For the text-containing cell, return its midpoint in [x, y] coordinate format. 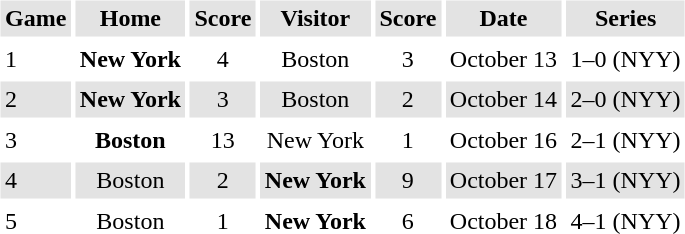
October 14 [503, 100]
3–1 (NYY) [626, 180]
2–1 (NYY) [626, 140]
13 [223, 140]
2–0 (NYY) [626, 100]
Visitor [315, 18]
Series [626, 18]
Game [35, 18]
Date [503, 18]
October 16 [503, 140]
October 17 [503, 180]
Home [130, 18]
9 [408, 180]
October 13 [503, 59]
1–0 (NYY) [626, 59]
